Extract the [x, y] coordinate from the center of the cell holding the provided text.  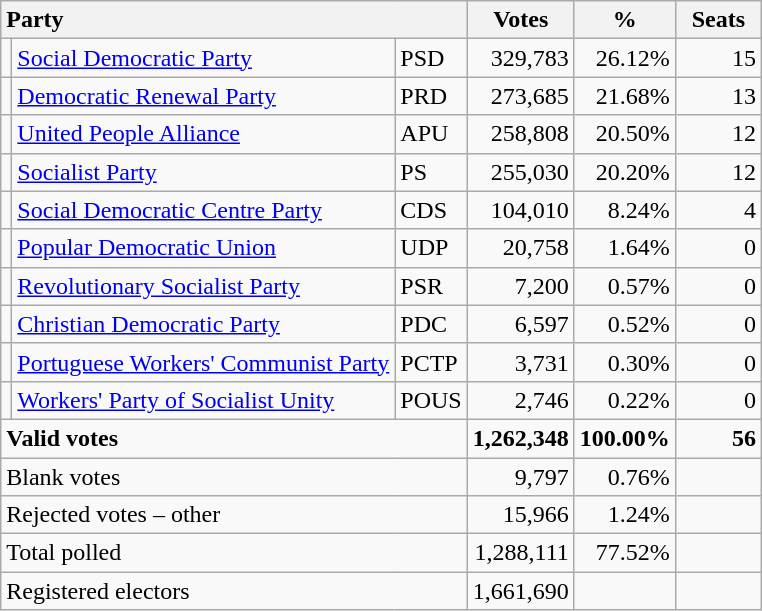
1,288,111 [520, 553]
Seats [718, 20]
1.24% [624, 515]
56 [718, 438]
329,783 [520, 58]
3,731 [520, 362]
Social Democratic Centre Party [204, 210]
1,262,348 [520, 438]
Portuguese Workers' Communist Party [204, 362]
Democratic Renewal Party [204, 96]
Votes [520, 20]
Social Democratic Party [204, 58]
PS [431, 172]
104,010 [520, 210]
Rejected votes – other [234, 515]
Blank votes [234, 477]
21.68% [624, 96]
Popular Democratic Union [204, 248]
1.64% [624, 248]
United People Alliance [204, 134]
273,685 [520, 96]
7,200 [520, 286]
POUS [431, 400]
77.52% [624, 553]
Registered electors [234, 591]
1,661,690 [520, 591]
15,966 [520, 515]
100.00% [624, 438]
Workers' Party of Socialist Unity [204, 400]
8.24% [624, 210]
PCTP [431, 362]
PDC [431, 324]
255,030 [520, 172]
0.22% [624, 400]
258,808 [520, 134]
Valid votes [234, 438]
Socialist Party [204, 172]
6,597 [520, 324]
Total polled [234, 553]
13 [718, 96]
Revolutionary Socialist Party [204, 286]
0.52% [624, 324]
APU [431, 134]
20.20% [624, 172]
PSD [431, 58]
0.57% [624, 286]
0.30% [624, 362]
Christian Democratic Party [204, 324]
PRD [431, 96]
Party [234, 20]
20,758 [520, 248]
9,797 [520, 477]
CDS [431, 210]
PSR [431, 286]
0.76% [624, 477]
15 [718, 58]
26.12% [624, 58]
2,746 [520, 400]
4 [718, 210]
% [624, 20]
20.50% [624, 134]
UDP [431, 248]
